Output the [X, Y] coordinate of the center of the cell containing the given text.  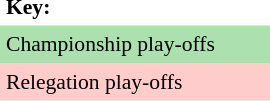
Relegation play-offs [135, 82]
Championship play-offs [135, 45]
